Locate the cell with the specified text and output its [x, y] center coordinate. 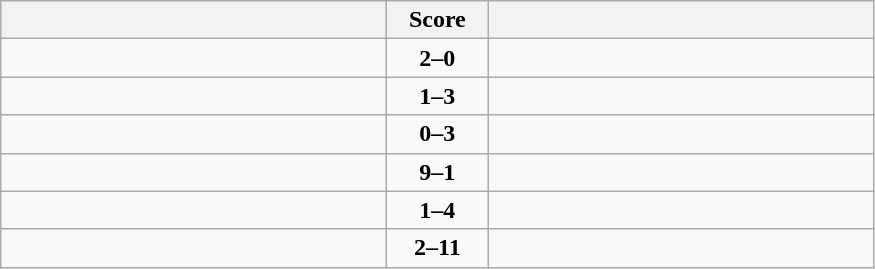
1–4 [438, 210]
2–0 [438, 58]
1–3 [438, 96]
9–1 [438, 172]
0–3 [438, 134]
Score [438, 20]
2–11 [438, 248]
